Capture the cell that displays the provided text and extract its (X, Y) central coordinate. 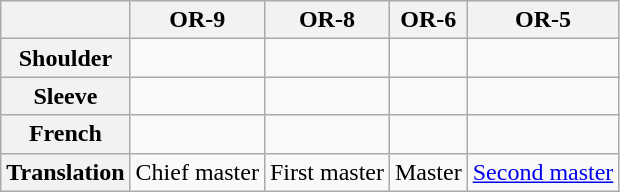
Chief master (197, 172)
Translation (66, 172)
Shoulder (66, 58)
OR-8 (326, 20)
OR-9 (197, 20)
Second master (543, 172)
Master (428, 172)
Sleeve (66, 96)
First master (326, 172)
OR-6 (428, 20)
OR-5 (543, 20)
French (66, 134)
